Find where the given text appears and provide that cell's center as (x, y) coordinate. 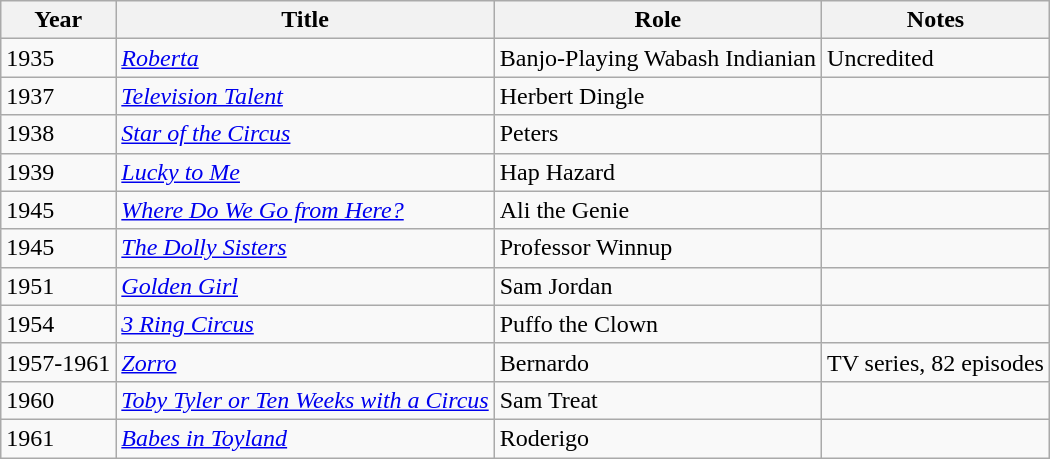
The Dolly Sisters (305, 248)
Toby Tyler or Ten Weeks with a Circus (305, 400)
Peters (658, 134)
Role (658, 20)
3 Ring Circus (305, 324)
Banjo-Playing Wabash Indianian (658, 58)
Babes in Toyland (305, 438)
1937 (58, 96)
1939 (58, 172)
1951 (58, 286)
1960 (58, 400)
Sam Treat (658, 400)
Roberta (305, 58)
1954 (58, 324)
Uncredited (936, 58)
Year (58, 20)
Zorro (305, 362)
Television Talent (305, 96)
Ali the Genie (658, 210)
Hap Hazard (658, 172)
1957-1961 (58, 362)
Professor Winnup (658, 248)
TV series, 82 episodes (936, 362)
Star of the Circus (305, 134)
1935 (58, 58)
Notes (936, 20)
Sam Jordan (658, 286)
Golden Girl (305, 286)
Herbert Dingle (658, 96)
Lucky to Me (305, 172)
Where Do We Go from Here? (305, 210)
Roderigo (658, 438)
Bernardo (658, 362)
1961 (58, 438)
1938 (58, 134)
Puffo the Clown (658, 324)
Title (305, 20)
